Output the (X, Y) coordinate of the center of the cell containing the given text.  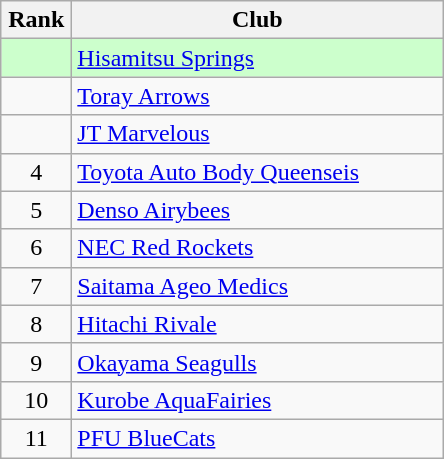
Hisamitsu Springs (258, 58)
6 (36, 248)
7 (36, 286)
Kurobe AquaFairies (258, 400)
8 (36, 324)
11 (36, 438)
PFU BlueCats (258, 438)
NEC Red Rockets (258, 248)
Toyota Auto Body Queenseis (258, 172)
5 (36, 210)
Okayama Seagulls (258, 362)
Club (258, 20)
Rank (36, 20)
Toray Arrows (258, 96)
Denso Airybees (258, 210)
JT Marvelous (258, 134)
10 (36, 400)
9 (36, 362)
Saitama Ageo Medics (258, 286)
Hitachi Rivale (258, 324)
4 (36, 172)
